From the cell containing the given text, extract its center point as (X, Y) coordinate. 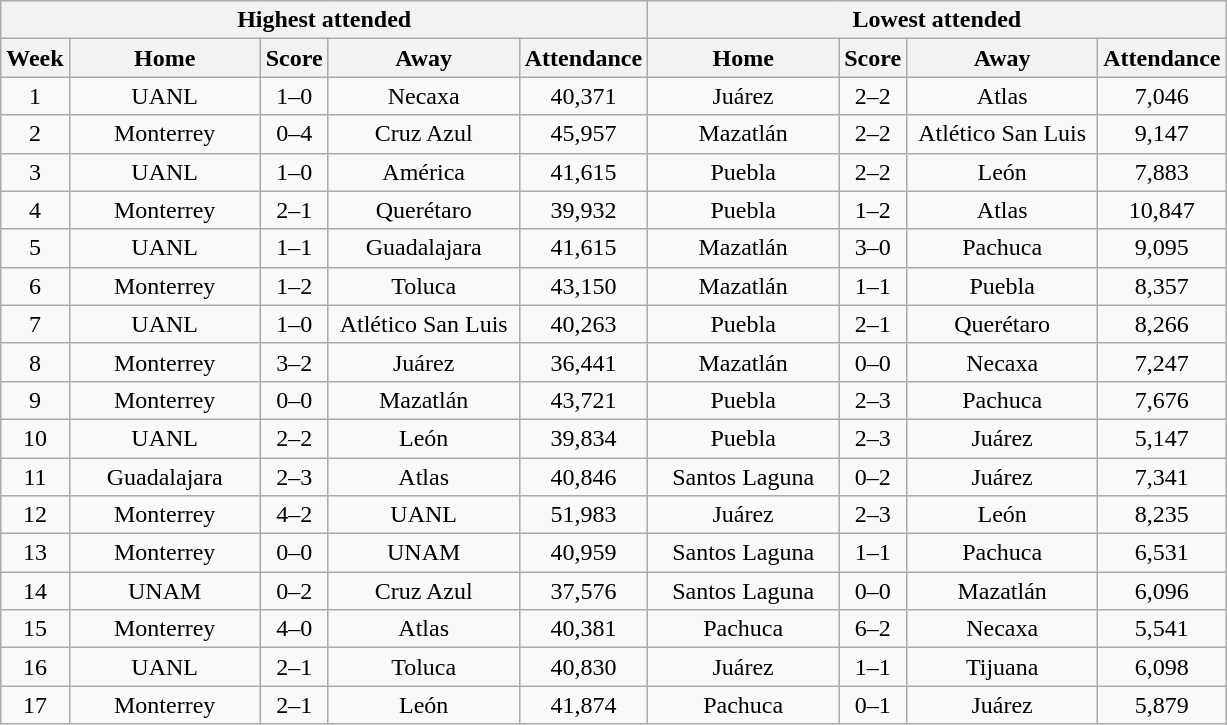
1 (35, 96)
Week (35, 58)
4–2 (294, 515)
3–0 (873, 248)
5,879 (1162, 705)
16 (35, 667)
7,247 (1162, 362)
39,834 (583, 438)
3–2 (294, 362)
43,721 (583, 400)
Tijuana (1002, 667)
10 (35, 438)
8 (35, 362)
7,046 (1162, 96)
11 (35, 477)
45,957 (583, 134)
9,095 (1162, 248)
15 (35, 629)
17 (35, 705)
6,531 (1162, 553)
10,847 (1162, 210)
6,098 (1162, 667)
51,983 (583, 515)
40,381 (583, 629)
9 (35, 400)
8,357 (1162, 286)
6–2 (873, 629)
0–1 (873, 705)
7,676 (1162, 400)
8,235 (1162, 515)
13 (35, 553)
2 (35, 134)
36,441 (583, 362)
7,341 (1162, 477)
37,576 (583, 591)
40,263 (583, 324)
7,883 (1162, 172)
39,932 (583, 210)
Highest attended (324, 20)
América (424, 172)
9,147 (1162, 134)
Lowest attended (937, 20)
7 (35, 324)
40,830 (583, 667)
12 (35, 515)
6,096 (1162, 591)
4 (35, 210)
0–4 (294, 134)
4–0 (294, 629)
41,874 (583, 705)
14 (35, 591)
5,147 (1162, 438)
8,266 (1162, 324)
43,150 (583, 286)
6 (35, 286)
40,959 (583, 553)
40,371 (583, 96)
5 (35, 248)
3 (35, 172)
40,846 (583, 477)
5,541 (1162, 629)
